For the text-containing cell, return its midpoint in [X, Y] coordinate format. 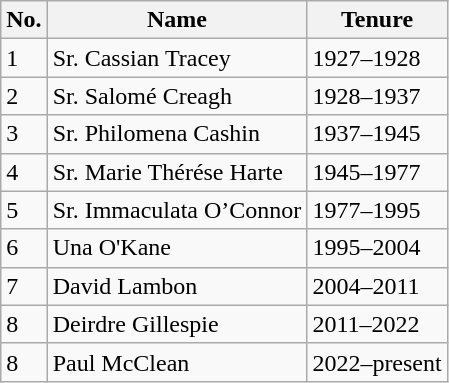
Una O'Kane [177, 248]
4 [24, 172]
7 [24, 286]
2 [24, 96]
5 [24, 210]
3 [24, 134]
1995–2004 [377, 248]
Paul McClean [177, 362]
2011–2022 [377, 324]
Sr. Philomena Cashin [177, 134]
Deirdre Gillespie [177, 324]
Sr. Immaculata O’Connor [177, 210]
1927–1928 [377, 58]
Sr. Salomé Creagh [177, 96]
No. [24, 20]
1937–1945 [377, 134]
6 [24, 248]
Sr. Marie Thérése Harte [177, 172]
1928–1937 [377, 96]
1945–1977 [377, 172]
Sr. Cassian Tracey [177, 58]
Name [177, 20]
Tenure [377, 20]
2004–2011 [377, 286]
1977–1995 [377, 210]
David Lambon [177, 286]
1 [24, 58]
2022–present [377, 362]
